Identify which cell holds the provided text, then report its [X, Y] central coordinate. 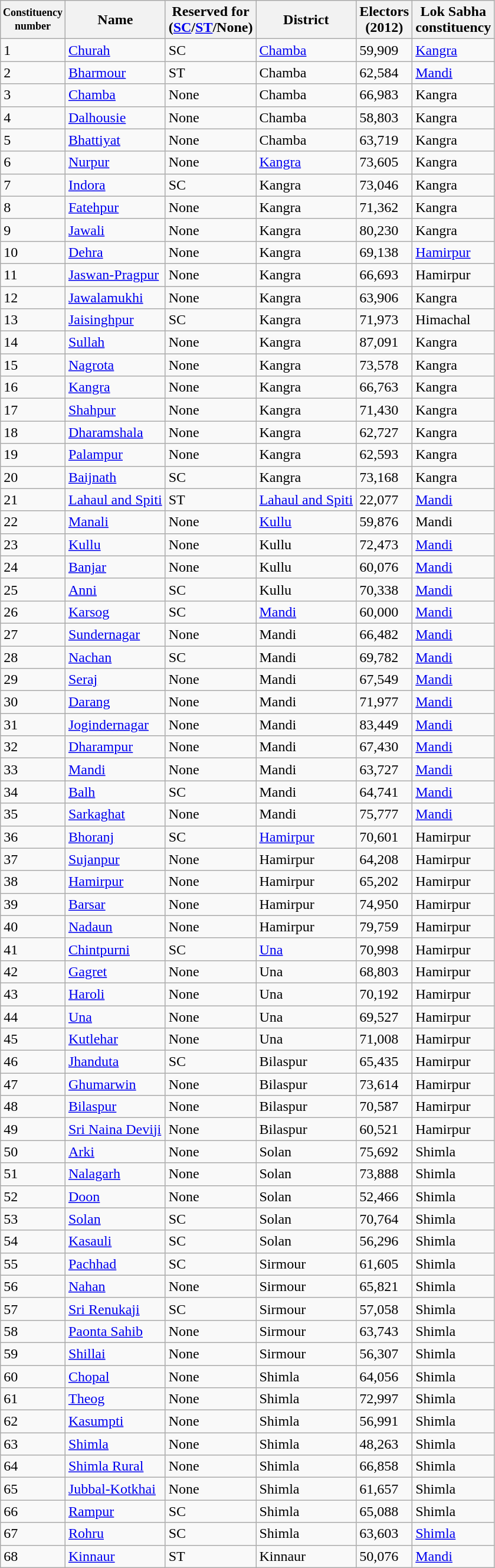
39 [33, 904]
1 [33, 50]
87,091 [385, 343]
Darang [115, 702]
Gagret [115, 972]
72,997 [385, 1399]
71,977 [385, 702]
66,482 [385, 634]
44 [33, 1016]
69,138 [385, 252]
Kasumpti [115, 1422]
Reserved for(SC/ST/None) [211, 20]
4 [33, 118]
60,000 [385, 612]
Sri Naina Deviji [115, 1129]
26 [33, 612]
32 [33, 747]
Nachan [115, 657]
62,584 [385, 73]
46 [33, 1062]
41 [33, 949]
61 [33, 1399]
Haroli [115, 994]
66 [33, 1511]
40 [33, 927]
75,777 [385, 814]
Ghumarwin [115, 1084]
59 [33, 1354]
Jawalamukhi [115, 297]
Nagrota [115, 365]
Nalagarh [115, 1174]
18 [33, 432]
21 [33, 500]
74,950 [385, 904]
64 [33, 1466]
73,605 [385, 162]
Jogindernagar [115, 725]
Kasauli [115, 1241]
Chopal [115, 1377]
Bharmour [115, 73]
70,587 [385, 1107]
22 [33, 522]
66,858 [385, 1466]
56,991 [385, 1422]
70,338 [385, 589]
6 [33, 162]
Lok Sabhaconstituency [453, 20]
63,719 [385, 140]
47 [33, 1084]
Bhattiyat [115, 140]
16 [33, 387]
63,727 [385, 770]
Pachhad [115, 1264]
70,601 [385, 837]
59,876 [385, 522]
Paonta Sahib [115, 1331]
56,296 [385, 1241]
Fatehpur [115, 207]
72,473 [385, 545]
Jaswan-Pragpur [115, 275]
District [306, 20]
34 [33, 792]
67,549 [385, 680]
69,527 [385, 1016]
28 [33, 657]
62 [33, 1422]
31 [33, 725]
Rampur [115, 1511]
Dehra [115, 252]
52 [33, 1197]
7 [33, 185]
11 [33, 275]
54 [33, 1241]
Nurpur [115, 162]
2 [33, 73]
67 [33, 1534]
70,764 [385, 1219]
17 [33, 410]
63,743 [385, 1331]
Shillai [115, 1354]
75,692 [385, 1152]
71,430 [385, 410]
24 [33, 567]
50,076 [385, 1556]
Constituencynumber [33, 20]
73,888 [385, 1174]
73,578 [385, 365]
25 [33, 589]
49 [33, 1129]
59,909 [385, 50]
10 [33, 252]
56,307 [385, 1354]
60,076 [385, 567]
66,693 [385, 275]
64,741 [385, 792]
43 [33, 994]
Chintpurni [115, 949]
61,605 [385, 1264]
73,614 [385, 1084]
37 [33, 859]
60,521 [385, 1129]
57,058 [385, 1309]
Jaisinghpur [115, 320]
Jawali [115, 230]
51 [33, 1174]
65,435 [385, 1062]
62,593 [385, 455]
63,603 [385, 1534]
8 [33, 207]
80,230 [385, 230]
63,906 [385, 297]
48 [33, 1107]
Dalhousie [115, 118]
73,168 [385, 477]
70,998 [385, 949]
64,208 [385, 859]
Barsar [115, 904]
14 [33, 343]
83,449 [385, 725]
12 [33, 297]
71,362 [385, 207]
65,088 [385, 1511]
Arki [115, 1152]
23 [33, 545]
Jubbal-Kotkhai [115, 1489]
55 [33, 1264]
42 [33, 972]
29 [33, 680]
Banjar [115, 567]
65,821 [385, 1286]
Nahan [115, 1286]
Karsog [115, 612]
38 [33, 882]
20 [33, 477]
71,008 [385, 1039]
Sri Renukaji [115, 1309]
5 [33, 140]
Nadaun [115, 927]
Churah [115, 50]
Sundernagar [115, 634]
73,046 [385, 185]
67,430 [385, 747]
Palampur [115, 455]
15 [33, 365]
Name [115, 20]
Sarkaghat [115, 814]
Rohru [115, 1534]
64,056 [385, 1377]
Jhanduta [115, 1062]
60 [33, 1377]
61,657 [385, 1489]
Seraj [115, 680]
Himachal [453, 320]
30 [33, 702]
Sujanpur [115, 859]
68 [33, 1556]
Shimla Rural [115, 1466]
Dharamshala [115, 432]
71,973 [385, 320]
48,263 [385, 1444]
58 [33, 1331]
35 [33, 814]
19 [33, 455]
65,202 [385, 882]
50 [33, 1152]
70,192 [385, 994]
62,727 [385, 432]
Theog [115, 1399]
36 [33, 837]
69,782 [385, 657]
27 [33, 634]
Doon [115, 1197]
52,466 [385, 1197]
66,763 [385, 387]
Balh [115, 792]
Bhoranj [115, 837]
65 [33, 1489]
Manali [115, 522]
13 [33, 320]
63 [33, 1444]
Anni [115, 589]
9 [33, 230]
Shahpur [115, 410]
56 [33, 1286]
22,077 [385, 500]
68,803 [385, 972]
Baijnath [115, 477]
Indora [115, 185]
Sullah [115, 343]
66,983 [385, 95]
79,759 [385, 927]
3 [33, 95]
Kutlehar [115, 1039]
33 [33, 770]
Dharampur [115, 747]
45 [33, 1039]
58,803 [385, 118]
Electors(2012) [385, 20]
57 [33, 1309]
53 [33, 1219]
